Output the [X, Y] coordinate of the center of the cell containing the given text.  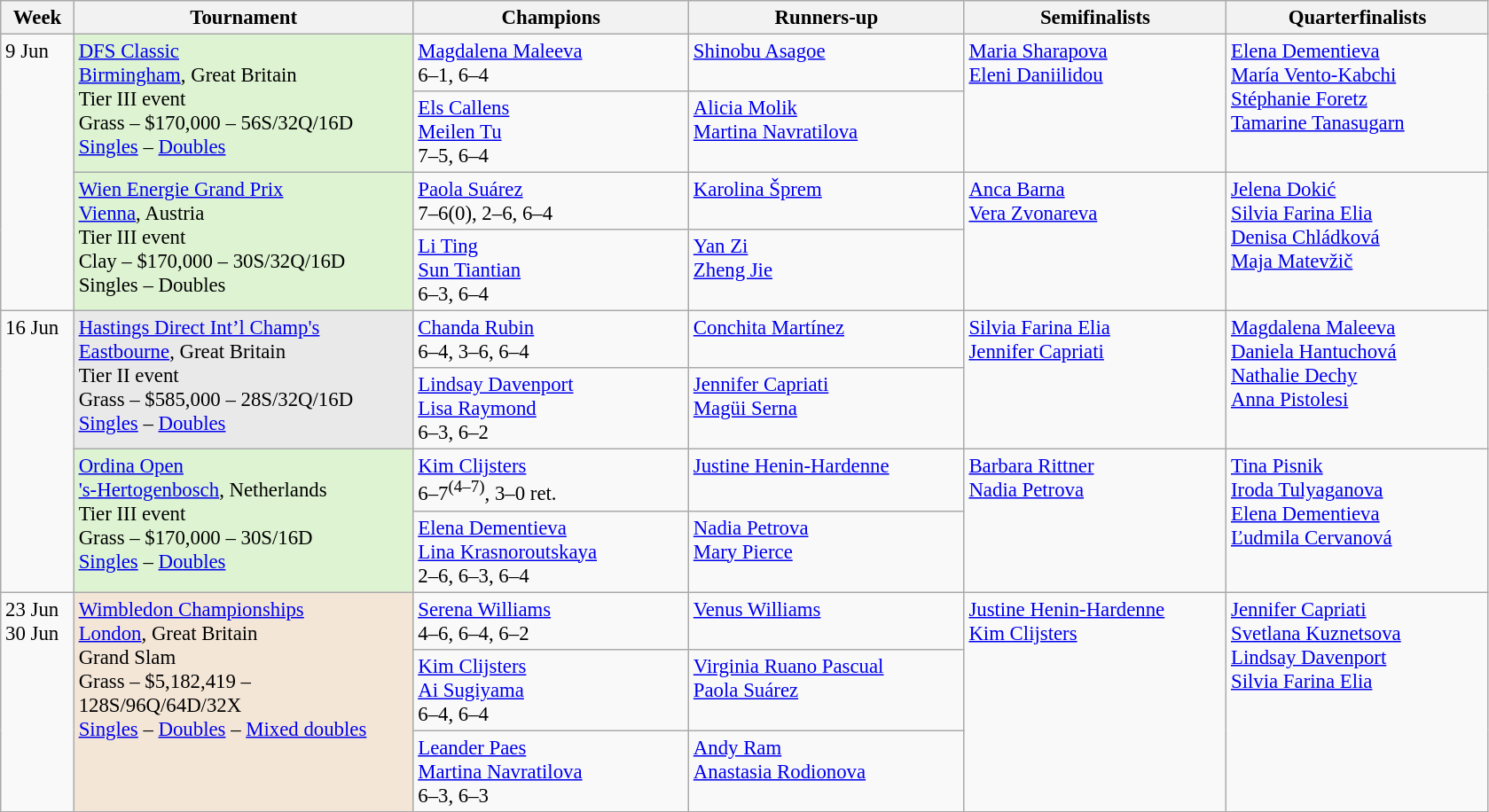
Jelena Dokić Silvia Farina Elia Denisa Chládková Maja Matevžič [1358, 242]
Jennifer Capriati Magüi Serna [827, 410]
Kim Clijsters Ai Sugiyama6–4, 6–4 [552, 690]
Shinobu Asagoe [827, 64]
Jennifer Capriati Svetlana Kuznetsova Lindsay Davenport Silvia Farina Elia [1358, 702]
Runners-up [827, 18]
Semifinalists [1095, 18]
Conchita Martínez [827, 340]
Elena Dementieva Lina Krasnoroutskaya2–6, 6–3, 6–4 [552, 551]
Wimbledon Championships London, Great Britain Grand Slam Grass – $5,182,419 – 128S/96Q/64D/32XSingles – Doubles – Mixed doubles [243, 702]
Magdalena Maleeva 6–1, 6–4 [552, 64]
Hastings Direct Int’l Champ's Eastbourne, Great Britain Tier II event Grass – $585,000 – 28S/32Q/16DSingles – Doubles [243, 380]
Li Ting Sun Tiantian6–3, 6–4 [552, 270]
Champions [552, 18]
Maria Sharapova Eleni Daniilidou [1095, 104]
Justine Henin-Hardenne Kim Clijsters [1095, 702]
Magdalena Maleeva Daniela Hantuchová Nathalie Dechy Anna Pistolesi [1358, 380]
Els Callens Meilen Tu7–5, 6–4 [552, 132]
Serena Williams 4–6, 6–4, 6–2 [552, 621]
Justine Henin-Hardenne [827, 480]
Venus Williams [827, 621]
Paola Suárez 7–6(0), 2–6, 6–4 [552, 202]
9 Jun [37, 173]
Tournament [243, 18]
Elena Dementieva María Vento-Kabchi Stéphanie Foretz Tamarine Tanasugarn [1358, 104]
Chanda Rubin 6–4, 3–6, 6–4 [552, 340]
Lindsay Davenport Lisa Raymond6–3, 6–2 [552, 410]
16 Jun [37, 452]
Wien Energie Grand Prix Vienna, Austria Tier III event Clay – $170,000 – 30S/32Q/16DSingles – Doubles [243, 242]
Tina Pisnik Iroda Tulyaganova Elena Dementieva Ľudmila Cervanová [1358, 521]
Andy Ram Anastasia Rodionova [827, 771]
Nadia Petrova Mary Pierce [827, 551]
Alicia Molik Martina Navratilova [827, 132]
Anca Barna Vera Zvonareva [1095, 242]
DFS Classic Birmingham, Great Britain Tier III event Grass – $170,000 – 56S/32Q/16DSingles – Doubles [243, 104]
23 Jun30 Jun [37, 702]
Quarterfinalists [1358, 18]
Barbara Rittner Nadia Petrova [1095, 521]
Week [37, 18]
Kim Clijsters 6–7(4–7), 3–0 ret. [552, 480]
Virginia Ruano Pascual Paola Suárez [827, 690]
Ordina Open 's-Hertogenbosch, Netherlands Tier III event Grass – $170,000 – 30S/16DSingles – Doubles [243, 521]
Leander Paes Martina Navratilova6–3, 6–3 [552, 771]
Silvia Farina Elia Jennifer Capriati [1095, 380]
Yan Zi Zheng Jie [827, 270]
Karolina Šprem [827, 202]
